From the cell containing the given text, extract its center point as [x, y] coordinate. 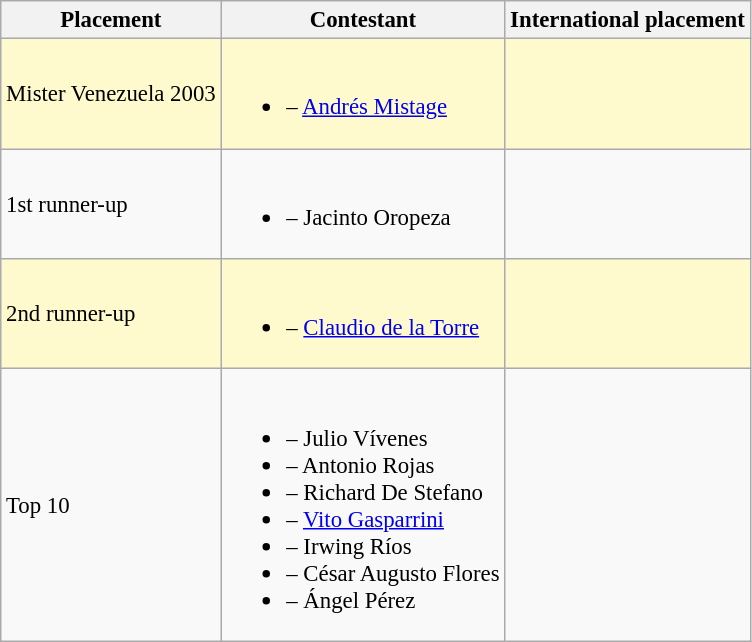
– Claudio de la Torre [363, 314]
International placement [628, 20]
Top 10 [111, 505]
1st runner-up [111, 204]
– Andrés Mistage [363, 94]
2nd runner-up [111, 314]
Mister Venezuela 2003 [111, 94]
Contestant [363, 20]
Placement [111, 20]
– Julio Vívenes – Antonio Rojas – Richard De Stefano – Vito Gasparrini – Irwing Ríos – César Augusto Flores – Ángel Pérez [363, 505]
– Jacinto Oropeza [363, 204]
